For the text-containing cell, return its midpoint in [X, Y] coordinate format. 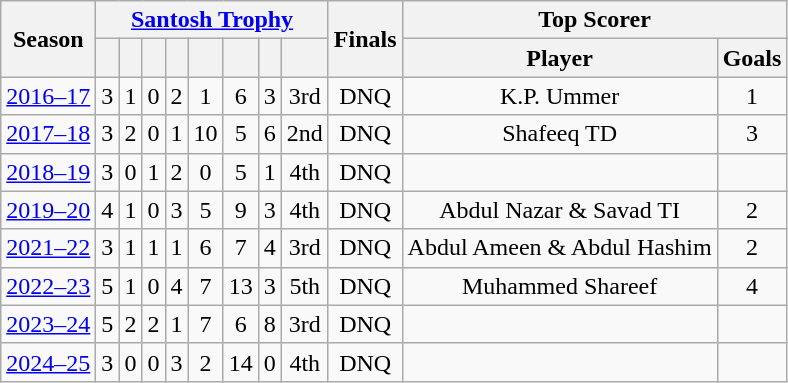
K.P. Ummer [560, 96]
Top Scorer [594, 20]
8 [270, 324]
14 [240, 362]
13 [240, 286]
2016–17 [48, 96]
Shafeeq TD [560, 134]
Goals [752, 58]
2018–19 [48, 172]
2022–23 [48, 286]
Muhammed Shareef [560, 286]
2023–24 [48, 324]
2024–25 [48, 362]
5th [304, 286]
Santosh Trophy [212, 20]
2nd [304, 134]
Player [560, 58]
2019–20 [48, 210]
2021–22 [48, 248]
2017–18 [48, 134]
Abdul Ameen & Abdul Hashim [560, 248]
9 [240, 210]
10 [206, 134]
Season [48, 39]
Abdul Nazar & Savad TI [560, 210]
Finals [365, 39]
